Return (X, Y) of the center of cell containing provided text 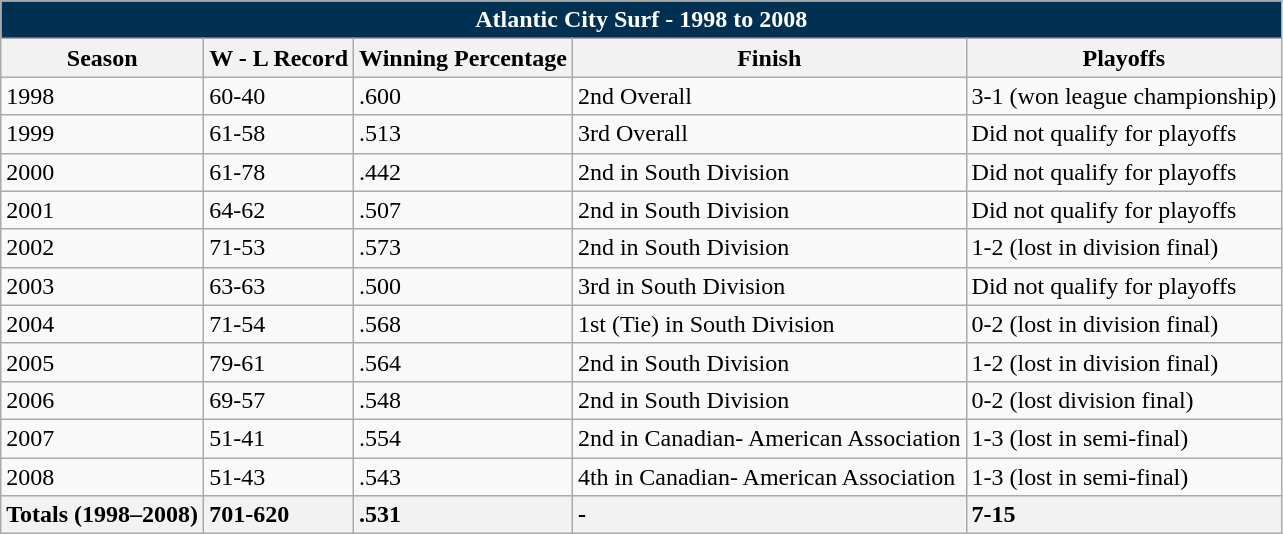
7-15 (1124, 515)
1st (Tie) in South Division (769, 324)
2005 (102, 362)
.600 (464, 96)
2007 (102, 438)
60-40 (279, 96)
61-78 (279, 172)
.568 (464, 324)
Finish (769, 58)
Winning Percentage (464, 58)
1998 (102, 96)
.531 (464, 515)
51-41 (279, 438)
2003 (102, 286)
2001 (102, 210)
69-57 (279, 400)
Atlantic City Surf - 1998 to 2008 (642, 20)
71-54 (279, 324)
79-61 (279, 362)
0-2 (lost in division final) (1124, 324)
Totals (1998–2008) (102, 515)
Season (102, 58)
2006 (102, 400)
.543 (464, 477)
2nd in Canadian- American Association (769, 438)
4th in Canadian- American Association (769, 477)
Playoffs (1124, 58)
.442 (464, 172)
.554 (464, 438)
63-63 (279, 286)
W - L Record (279, 58)
2002 (102, 248)
71-53 (279, 248)
.573 (464, 248)
51-43 (279, 477)
- (769, 515)
3rd Overall (769, 134)
2000 (102, 172)
2nd Overall (769, 96)
.564 (464, 362)
3rd in South Division (769, 286)
64-62 (279, 210)
.513 (464, 134)
3-1 (won league championship) (1124, 96)
0-2 (lost division final) (1124, 400)
701-620 (279, 515)
.507 (464, 210)
61-58 (279, 134)
2004 (102, 324)
2008 (102, 477)
.500 (464, 286)
1999 (102, 134)
.548 (464, 400)
